Pinpoint the cell where the given text exists, returning its (X, Y) midpoint coordinate. 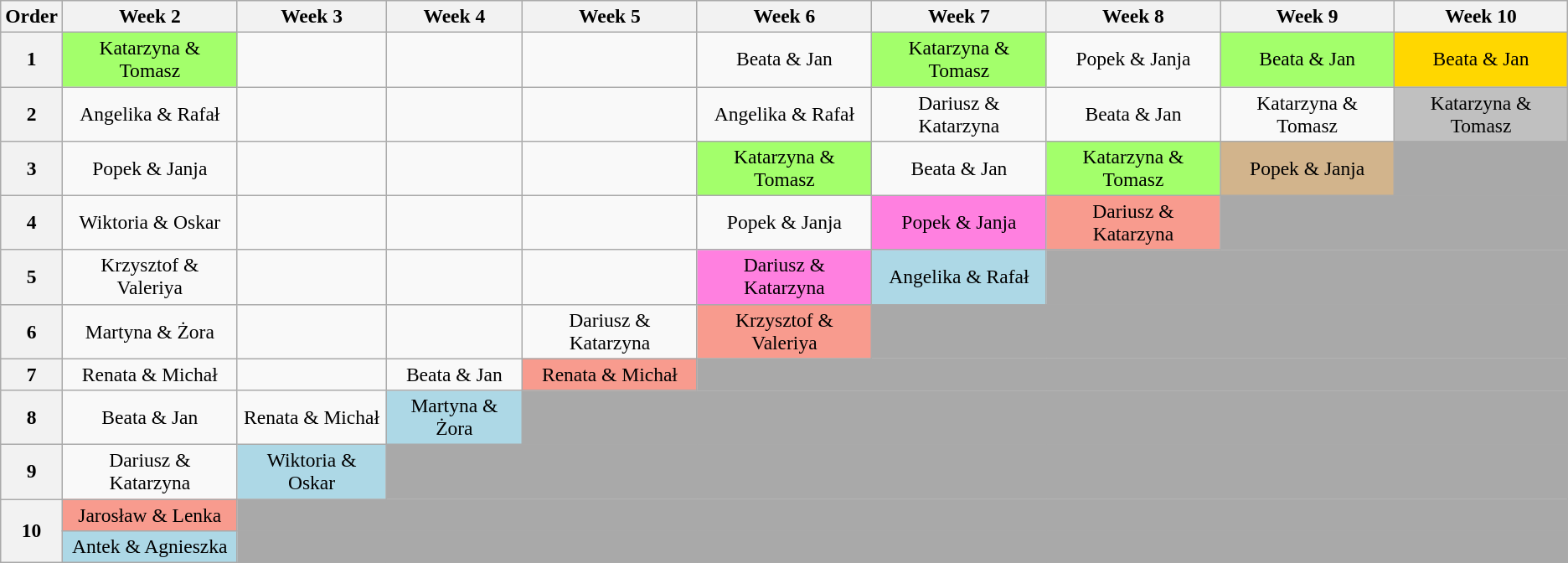
Week 9 (1307, 16)
4 (32, 223)
Week 4 (454, 16)
1 (32, 59)
8 (32, 417)
Week 10 (1481, 16)
Week 2 (149, 16)
Week 5 (610, 16)
Antek & Agnieszka (149, 546)
7 (32, 374)
Week 3 (312, 16)
Order (32, 16)
10 (32, 530)
Week 6 (784, 16)
9 (32, 471)
5 (32, 276)
Jarosław & Lenka (149, 514)
3 (32, 168)
Week 8 (1133, 16)
6 (32, 332)
2 (32, 114)
Week 7 (959, 16)
